Capture the cell that displays the provided text and extract its [X, Y] central coordinate. 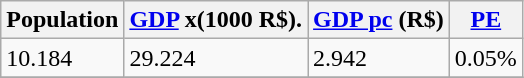
2.942 [379, 58]
GDP x(1000 R$). [216, 20]
GDP pc (R$) [379, 20]
Population [62, 20]
PE [486, 20]
0.05% [486, 58]
10.184 [62, 58]
29.224 [216, 58]
